Return the (X, Y) coordinate for the center point of the cell that contains the specified text.  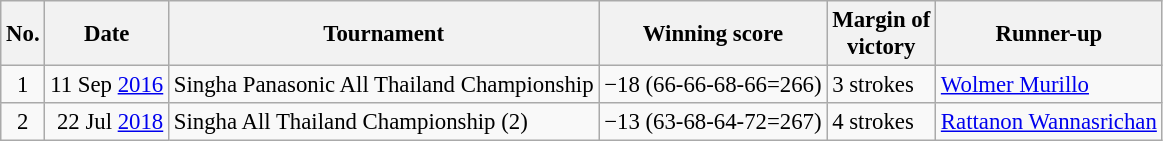
Margin ofvictory (882, 34)
22 Jul 2018 (107, 122)
−13 (63-68-64-72=267) (713, 122)
Singha Panasonic All Thailand Championship (384, 85)
3 strokes (882, 85)
11 Sep 2016 (107, 85)
Singha All Thailand Championship (2) (384, 122)
−18 (66-66-68-66=266) (713, 85)
Runner-up (1050, 34)
Winning score (713, 34)
No. (23, 34)
1 (23, 85)
Date (107, 34)
2 (23, 122)
Tournament (384, 34)
Wolmer Murillo (1050, 85)
Rattanon Wannasrichan (1050, 122)
4 strokes (882, 122)
